Provide the (X, Y) coordinate of the cell's center where the given text is located.  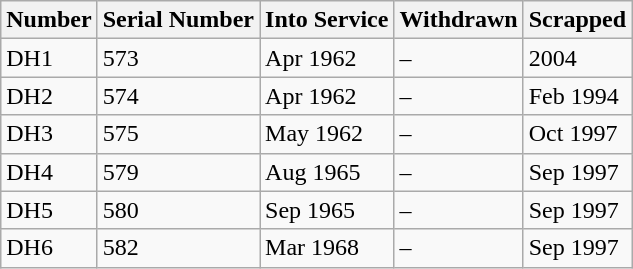
582 (178, 248)
2004 (577, 58)
Into Service (327, 20)
Mar 1968 (327, 248)
DH2 (49, 96)
Oct 1997 (577, 134)
573 (178, 58)
Scrapped (577, 20)
Withdrawn (458, 20)
DH6 (49, 248)
575 (178, 134)
Feb 1994 (577, 96)
DH1 (49, 58)
Aug 1965 (327, 172)
574 (178, 96)
579 (178, 172)
DH4 (49, 172)
Sep 1965 (327, 210)
Serial Number (178, 20)
May 1962 (327, 134)
DH3 (49, 134)
DH5 (49, 210)
580 (178, 210)
Number (49, 20)
